Return (X, Y) of the center of cell containing provided text 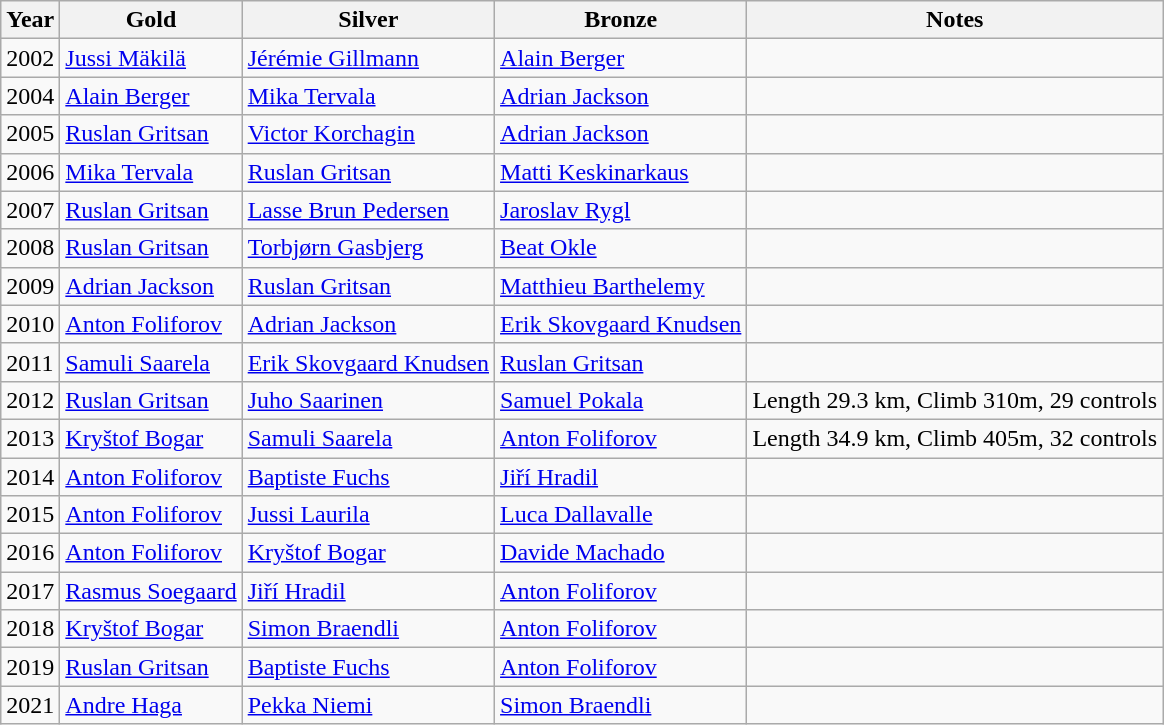
Jussi Laurila (368, 515)
Luca Dallavalle (621, 515)
Pekka Niemi (368, 705)
2009 (30, 286)
2010 (30, 324)
Samuel Pokala (621, 400)
Lasse Brun Pedersen (368, 210)
Torbjørn Gasbjerg (368, 248)
2018 (30, 629)
Beat Okle (621, 248)
Jaroslav Rygl (621, 210)
2016 (30, 553)
2002 (30, 58)
2013 (30, 438)
Year (30, 20)
Bronze (621, 20)
Jussi Mäkilä (151, 58)
Notes (955, 20)
2005 (30, 134)
Length 34.9 km, Climb 405m, 32 controls (955, 438)
Rasmus Soegaard (151, 591)
2021 (30, 705)
Victor Korchagin (368, 134)
Matthieu Barthelemy (621, 286)
2015 (30, 515)
2004 (30, 96)
Matti Keskinarkaus (621, 172)
Davide Machado (621, 553)
2012 (30, 400)
2008 (30, 248)
Gold (151, 20)
2014 (30, 477)
2019 (30, 667)
Jérémie Gillmann (368, 58)
Silver (368, 20)
2007 (30, 210)
Andre Haga (151, 705)
2011 (30, 362)
2017 (30, 591)
Length 29.3 km, Climb 310m, 29 controls (955, 400)
Juho Saarinen (368, 400)
2006 (30, 172)
